Extract the [x, y] coordinate from the center of the cell holding the provided text.  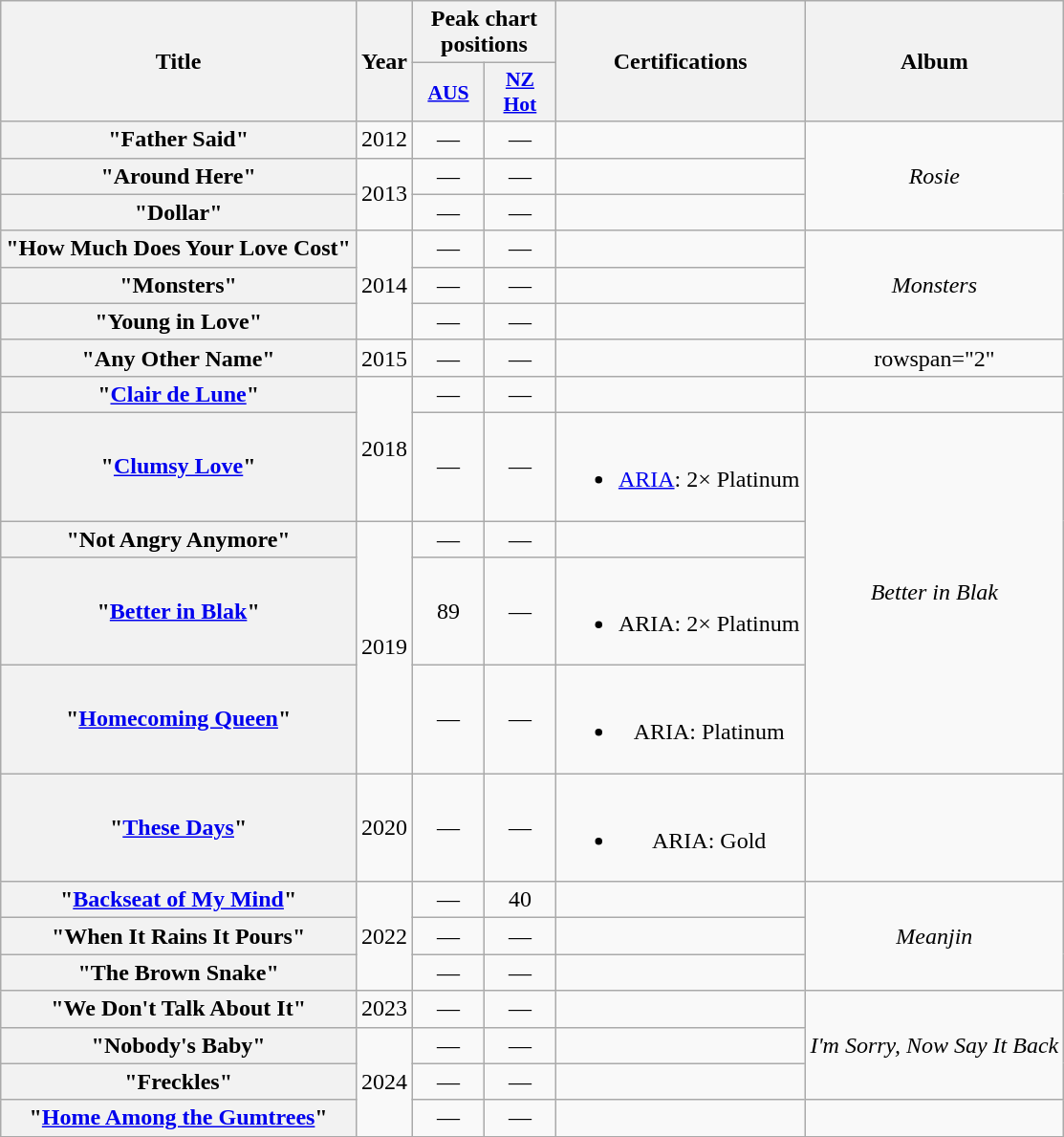
40 [520, 900]
Meanjin [935, 936]
"Monsters" [179, 285]
"We Don't Talk About It" [179, 1009]
"Home Among the Gumtrees" [179, 1118]
I'm Sorry, Now Say It Back [935, 1045]
"Father Said" [179, 140]
2014 [384, 285]
"Backseat of My Mind" [179, 900]
Album [935, 61]
2024 [384, 1082]
Peak chart positions [485, 33]
2012 [384, 140]
ARIA: Gold [681, 828]
"These Days" [179, 828]
NZHot [520, 92]
Better in Blak [935, 593]
"Young in Love" [179, 321]
Title [179, 61]
2022 [384, 936]
2020 [384, 828]
2023 [384, 1009]
"How Much Does Your Love Cost" [179, 249]
ARIA: Platinum [681, 719]
AUS [449, 92]
2015 [384, 358]
"When It Rains It Pours" [179, 936]
"Around Here" [179, 176]
"Clumsy Love" [179, 467]
"Any Other Name" [179, 358]
Monsters [935, 285]
2019 [384, 646]
"Freckles" [179, 1082]
"Nobody's Baby" [179, 1045]
"Better in Blak" [179, 612]
89 [449, 612]
"Not Angry Anymore" [179, 538]
"Clair de Lune" [179, 394]
Year [384, 61]
"Homecoming Queen" [179, 719]
rowspan="2" [935, 358]
2018 [384, 448]
Rosie [935, 176]
Certifications [681, 61]
"The Brown Snake" [179, 973]
2013 [384, 194]
"Dollar" [179, 212]
